Detect which cell encompasses the target text, then output its [x, y] center coordinate. 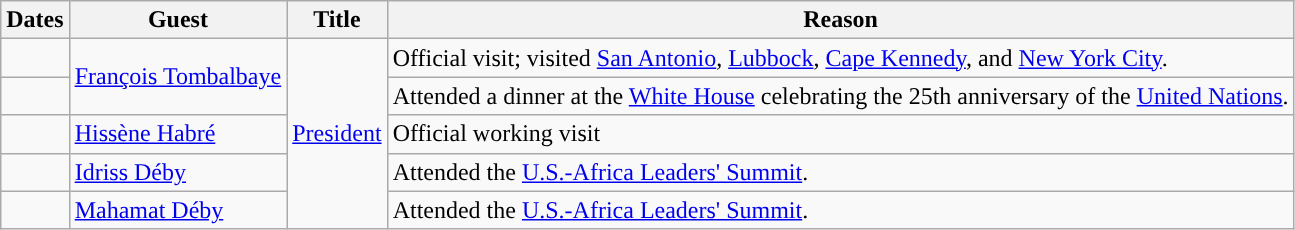
Attended a dinner at the White House celebrating the 25th anniversary of the United Nations. [840, 96]
François Tombalbaye [178, 77]
Idriss Déby [178, 172]
Official visit; visited San Antonio, Lubbock, Cape Kennedy, and New York City. [840, 58]
Guest [178, 20]
Reason [840, 20]
President [337, 134]
Mahamat Déby [178, 210]
Dates [35, 20]
Hissène Habré [178, 134]
Title [337, 20]
Official working visit [840, 134]
